Determine the [X, Y] coordinate at the center of the cell enclosing the given text.  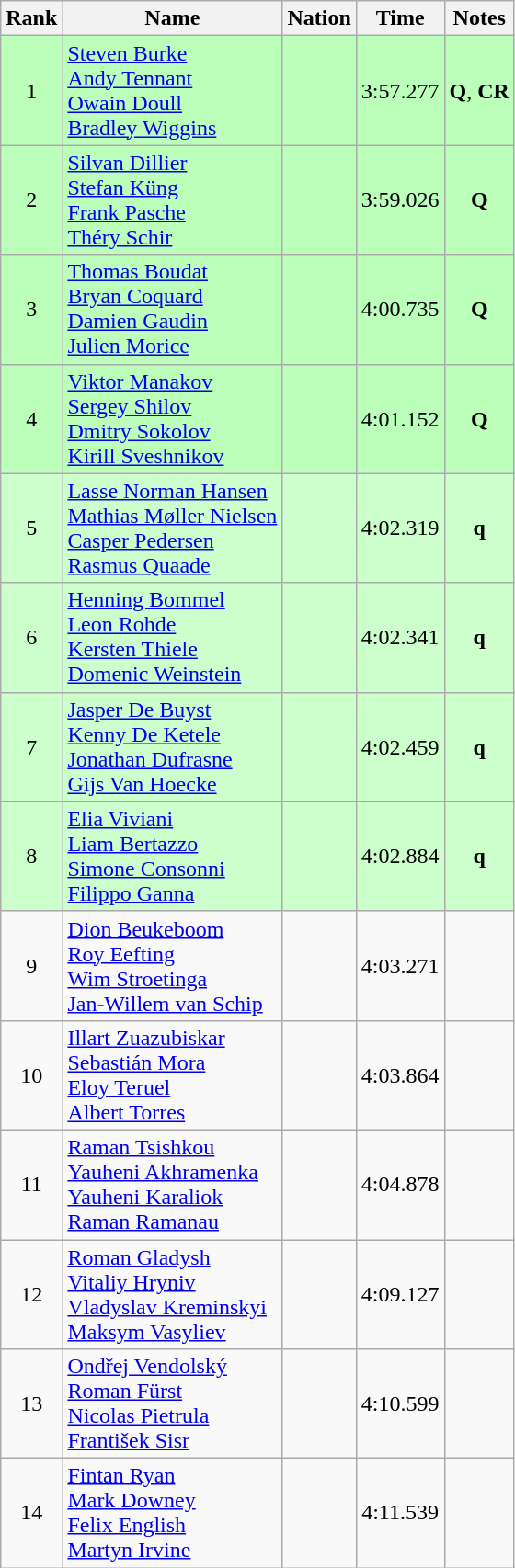
9 [31, 965]
4:04.878 [400, 1184]
3:59.026 [400, 200]
2 [31, 200]
Thomas BoudatBryan CoquardDamien GaudinJulien Morice [173, 309]
Illart ZuazubiskarSebastián MoraEloy TeruelAlbert Torres [173, 1075]
4:03.271 [400, 965]
4:01.152 [400, 419]
Steven BurkeAndy TennantOwain DoullBradley Wiggins [173, 90]
5 [31, 528]
4:02.459 [400, 746]
4:11.539 [400, 1513]
12 [31, 1294]
Nation [319, 18]
3 [31, 309]
4 [31, 419]
Q, CR [479, 90]
10 [31, 1075]
Ondřej VendolskýRoman FürstNicolas PietrulaFrantišek Sisr [173, 1404]
Henning BommelLeon RohdeKersten ThieleDomenic Weinstein [173, 638]
13 [31, 1404]
Fintan RyanMark DowneyFelix EnglishMartyn Irvine [173, 1513]
Roman GladyshVitaliy HrynivVladyslav KreminskyiMaksym Vasyliev [173, 1294]
11 [31, 1184]
Elia VivianiLiam BertazzoSimone ConsonniFilippo Ganna [173, 857]
Jasper De BuystKenny De KeteleJonathan DufrasneGijs Van Hoecke [173, 746]
4:00.735 [400, 309]
Raman TsishkouYauheni AkhramenkaYauheni KaraliokRaman Ramanau [173, 1184]
4:02.884 [400, 857]
8 [31, 857]
Name [173, 18]
6 [31, 638]
Time [400, 18]
4:10.599 [400, 1404]
Notes [479, 18]
Viktor ManakovSergey ShilovDmitry SokolovKirill Sveshnikov [173, 419]
Silvan DillierStefan KüngFrank PascheThéry Schir [173, 200]
4:02.341 [400, 638]
3:57.277 [400, 90]
Rank [31, 18]
Lasse Norman HansenMathias Møller NielsenCasper PedersenRasmus Quaade [173, 528]
Dion BeukeboomRoy EeftingWim StroetingaJan-Willem van Schip [173, 965]
4:02.319 [400, 528]
1 [31, 90]
4:09.127 [400, 1294]
4:03.864 [400, 1075]
14 [31, 1513]
7 [31, 746]
